Pinpoint the cell where the given text exists, returning its [x, y] midpoint coordinate. 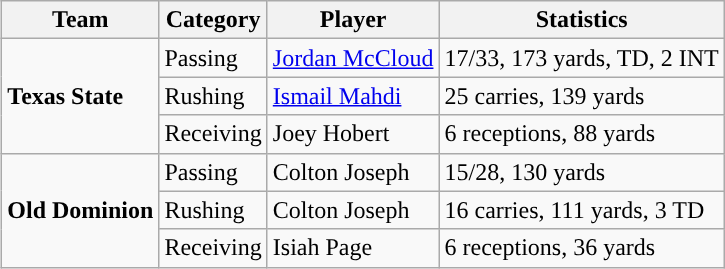
Jordan McCloud [353, 58]
6 receptions, 88 yards [582, 134]
Old Dominion [80, 210]
Ismail Mahdi [353, 96]
Category [213, 20]
Isiah Page [353, 248]
15/28, 130 yards [582, 172]
Player [353, 20]
Statistics [582, 20]
Team [80, 20]
Texas State [80, 96]
25 carries, 139 yards [582, 96]
17/33, 173 yards, TD, 2 INT [582, 58]
16 carries, 111 yards, 3 TD [582, 210]
6 receptions, 36 yards [582, 248]
Joey Hobert [353, 134]
